For the text-containing cell, return its midpoint in [x, y] coordinate format. 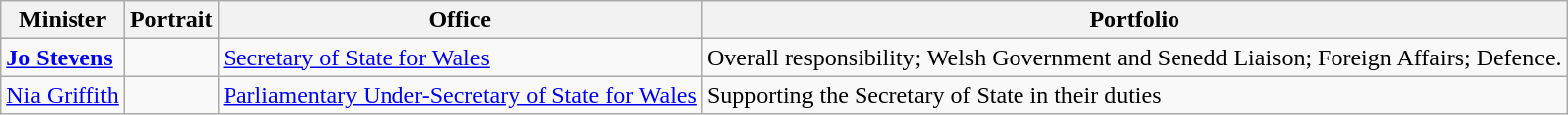
Nia Griffith [64, 95]
Portrait [171, 20]
Supporting the Secretary of State in their duties [1135, 95]
Minister [64, 20]
Secretary of State for Wales [459, 57]
Office [459, 20]
Jo Stevens [64, 57]
Overall responsibility; Welsh Government and Senedd Liaison; Foreign Affairs; Defence. [1135, 57]
Portfolio [1135, 20]
Parliamentary Under-Secretary of State for Wales [459, 95]
